Find where the given text appears and provide that cell's center as [X, Y] coordinate. 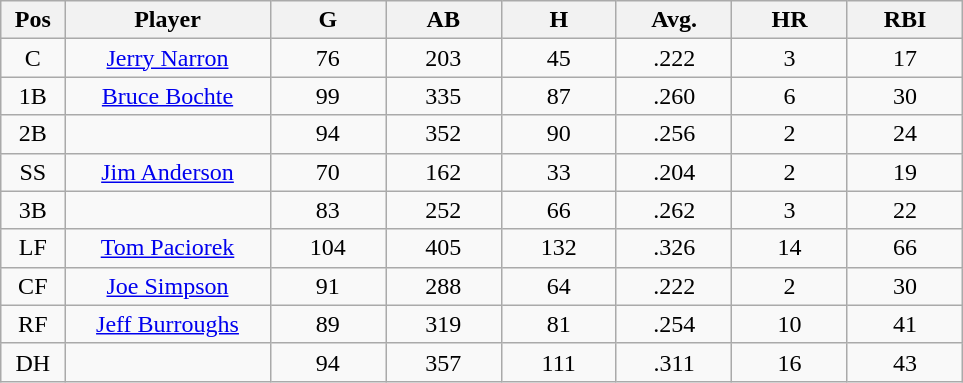
CF [33, 286]
Player [168, 20]
90 [558, 134]
Jim Anderson [168, 172]
Avg. [674, 20]
.262 [674, 210]
89 [328, 324]
Joe Simpson [168, 286]
357 [444, 362]
.260 [674, 96]
17 [905, 58]
G [328, 20]
132 [558, 248]
LF [33, 248]
43 [905, 362]
24 [905, 134]
.254 [674, 324]
.326 [674, 248]
Jerry Narron [168, 58]
6 [790, 96]
352 [444, 134]
14 [790, 248]
RF [33, 324]
99 [328, 96]
10 [790, 324]
288 [444, 286]
162 [444, 172]
Jeff Burroughs [168, 324]
319 [444, 324]
19 [905, 172]
111 [558, 362]
RBI [905, 20]
Tom Paciorek [168, 248]
3B [33, 210]
C [33, 58]
87 [558, 96]
Bruce Bochte [168, 96]
252 [444, 210]
H [558, 20]
.311 [674, 362]
45 [558, 58]
.256 [674, 134]
405 [444, 248]
33 [558, 172]
91 [328, 286]
1B [33, 96]
16 [790, 362]
81 [558, 324]
.204 [674, 172]
335 [444, 96]
2B [33, 134]
64 [558, 286]
70 [328, 172]
SS [33, 172]
HR [790, 20]
AB [444, 20]
76 [328, 58]
Pos [33, 20]
104 [328, 248]
203 [444, 58]
22 [905, 210]
DH [33, 362]
83 [328, 210]
41 [905, 324]
